Scan for the cell matching the given text and deliver its [x, y] coordinate at center. 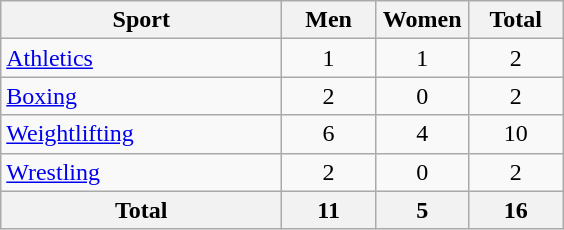
5 [422, 210]
Boxing [142, 96]
Women [422, 20]
Weightlifting [142, 134]
4 [422, 134]
11 [329, 210]
Sport [142, 20]
Wrestling [142, 172]
16 [516, 210]
Athletics [142, 58]
Men [329, 20]
10 [516, 134]
6 [329, 134]
